Pinpoint the cell where the given text exists, returning its [X, Y] midpoint coordinate. 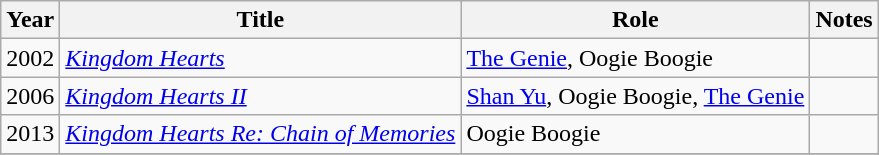
Title [260, 20]
Notes [844, 20]
Kingdom Hearts [260, 58]
Year [30, 20]
Shan Yu, Oogie Boogie, The Genie [636, 96]
2002 [30, 58]
Role [636, 20]
The Genie, Oogie Boogie [636, 58]
2006 [30, 96]
Kingdom Hearts II [260, 96]
2013 [30, 134]
Oogie Boogie [636, 134]
Kingdom Hearts Re: Chain of Memories [260, 134]
